Locate the cell with the specified text and output its (X, Y) center coordinate. 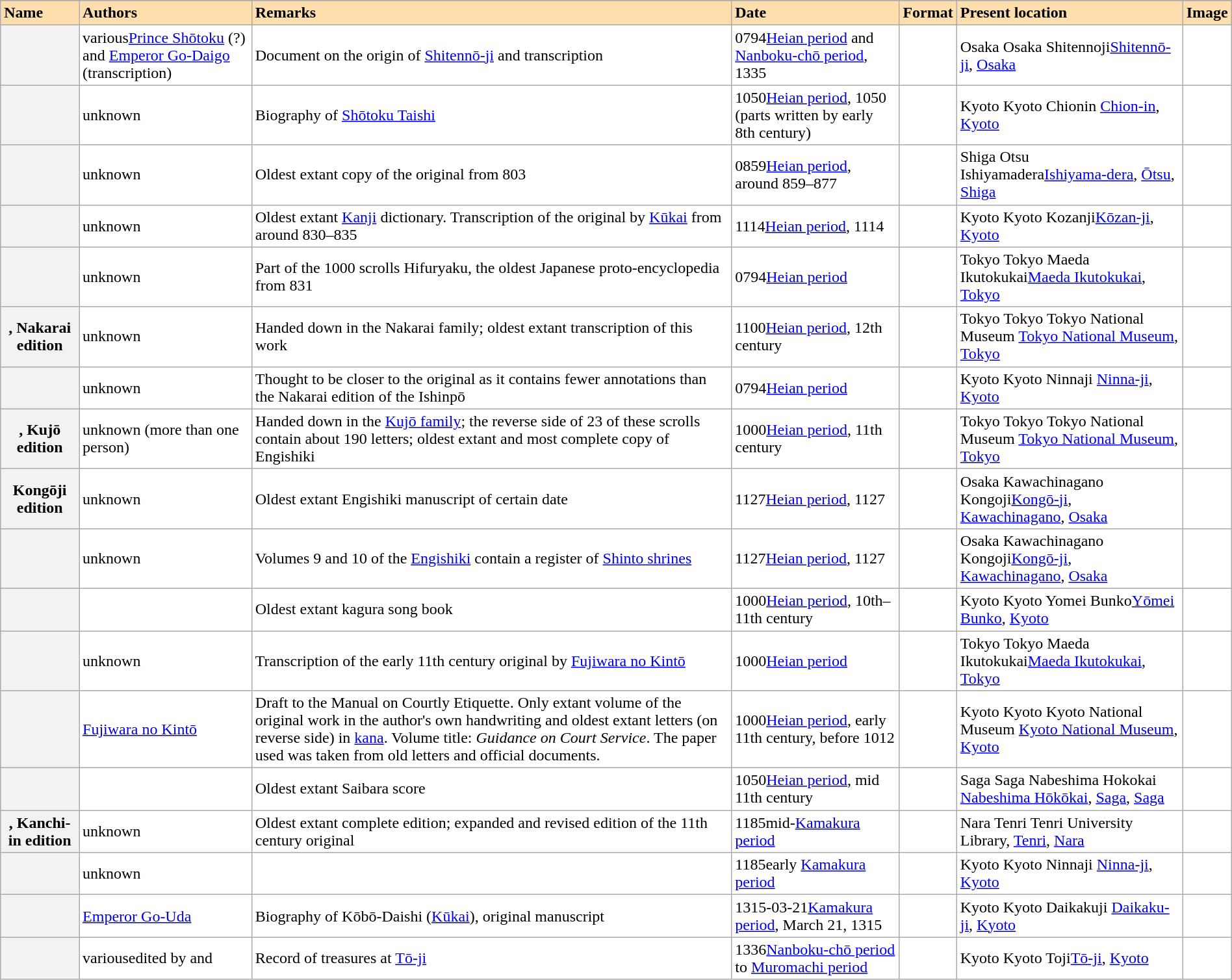
Nara Tenri Tenri University Library, Tenri, Nara (1070, 832)
1336Nanboku-chō period to Muromachi period (815, 958)
Kyoto Kyoto TojiTō-ji, Kyoto (1070, 958)
Kongōji edition (40, 498)
Image (1207, 13)
Format (928, 13)
1114Heian period, 1114 (815, 226)
Remarks (491, 13)
Record of treasures at Tō-ji (491, 958)
1000Heian period (815, 660)
0794Heian period and Nanboku-chō period, 1335 (815, 55)
, Kujō edition (40, 439)
1100Heian period, 12th century (815, 337)
, Kanchi-in edition (40, 832)
0859Heian period, around 859–877 (815, 175)
Document on the origin of Shitennō-ji and transcription (491, 55)
1000Heian period, early 11th century, before 1012 (815, 729)
Kyoto Kyoto Chionin Chion-in, Kyoto (1070, 115)
, Nakarai edition (40, 337)
Volumes 9 and 10 of the Engishiki contain a register of Shinto shrines (491, 558)
Osaka Osaka ShitennojiShitennō-ji, Osaka (1070, 55)
Handed down in the Kujō family; the reverse side of 23 of these scrolls contain about 190 letters; oldest extant and most complete copy of Engishiki (491, 439)
Kyoto Kyoto Kyoto National Museum Kyoto National Museum, Kyoto (1070, 729)
Kyoto Kyoto Yomei BunkoYōmei Bunko, Kyoto (1070, 610)
Oldest extant kagura song book (491, 610)
Oldest extant Engishiki manuscript of certain date (491, 498)
1050Heian period, mid 11th century (815, 789)
variousPrince Shōtoku (?) and Emperor Go-Daigo (transcription) (166, 55)
variousedited by and (166, 958)
Oldest extant Kanji dictionary. Transcription of the original by Kūkai from around 830–835 (491, 226)
Present location (1070, 13)
1185early Kamakura period (815, 873)
unknown (more than one person) (166, 439)
Saga Saga Nabeshima Hokokai Nabeshima Hōkōkai, Saga, Saga (1070, 789)
Oldest extant copy of the original from 803 (491, 175)
1000Heian period, 10th–11th century (815, 610)
Shiga Otsu IshiyamaderaIshiyama-dera, Ōtsu, Shiga (1070, 175)
Kyoto Kyoto Daikakuji Daikaku-ji, Kyoto (1070, 916)
Transcription of the early 11th century original by Fujiwara no Kintō (491, 660)
Thought to be closer to the original as it contains fewer annotations than the Nakarai edition of the Ishinpō (491, 387)
Name (40, 13)
Biography of Kōbō-Daishi (Kūkai), original manuscript (491, 916)
1315-03-21Kamakura period, March 21, 1315 (815, 916)
Fujiwara no Kintō (166, 729)
Authors (166, 13)
Date (815, 13)
Part of the 1000 scrolls Hifuryaku, the oldest Japanese proto-encyclopedia from 831 (491, 277)
Handed down in the Nakarai family; oldest extant transcription of this work (491, 337)
Oldest extant complete edition; expanded and revised edition of the 11th century original (491, 832)
1050Heian period, 1050 (parts written by early 8th century) (815, 115)
Kyoto Kyoto KozanjiKōzan-ji, Kyoto (1070, 226)
Emperor Go-Uda (166, 916)
Biography of Shōtoku Taishi (491, 115)
1000Heian period, 11th century (815, 439)
Oldest extant Saibara score (491, 789)
1185mid-Kamakura period (815, 832)
